Extract the (X, Y) coordinate from the center of the cell holding the provided text.  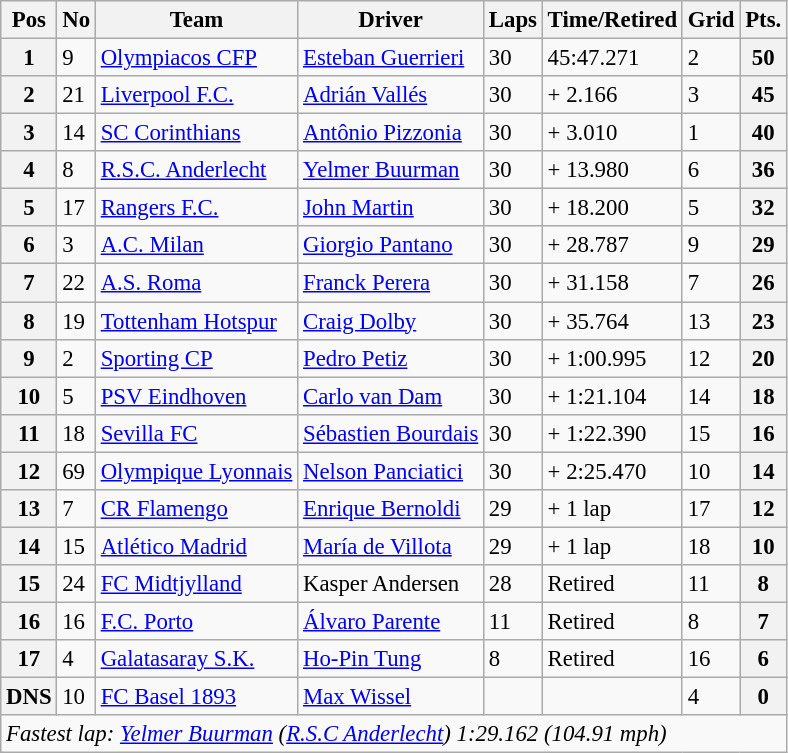
Driver (391, 20)
Yelmer Buurman (391, 170)
PSV Eindhoven (196, 396)
Álvaro Parente (391, 621)
19 (76, 321)
45 (764, 95)
Giorgio Pantano (391, 245)
Pedro Petiz (391, 358)
Tottenham Hotspur (196, 321)
0 (764, 697)
Nelson Panciatici (391, 471)
María de Villota (391, 546)
Time/Retired (612, 20)
Pts. (764, 20)
+ 2.166 (612, 95)
Max Wissel (391, 697)
CR Flamengo (196, 509)
22 (76, 283)
Olympiacos CFP (196, 58)
Atlético Madrid (196, 546)
26 (764, 283)
28 (514, 584)
Craig Dolby (391, 321)
Laps (514, 20)
45:47.271 (612, 58)
+ 18.200 (612, 208)
+ 3.010 (612, 133)
Ho-Pin Tung (391, 659)
50 (764, 58)
+ 35.764 (612, 321)
69 (76, 471)
Adrián Vallés (391, 95)
FC Midtjylland (196, 584)
+ 13.980 (612, 170)
F.C. Porto (196, 621)
Olympique Lyonnais (196, 471)
Esteban Guerrieri (391, 58)
Sébastien Bourdais (391, 433)
Sevilla FC (196, 433)
Sporting CP (196, 358)
+ 1:00.995 (612, 358)
Pos (29, 20)
SC Corinthians (196, 133)
No (76, 20)
40 (764, 133)
Liverpool F.C. (196, 95)
+ 1:21.104 (612, 396)
Galatasaray S.K. (196, 659)
Kasper Andersen (391, 584)
23 (764, 321)
36 (764, 170)
FC Basel 1893 (196, 697)
+ 28.787 (612, 245)
Antônio Pizzonia (391, 133)
Grid (710, 20)
Rangers F.C. (196, 208)
+ 1:22.390 (612, 433)
32 (764, 208)
Fastest lap: Yelmer Buurman (R.S.C Anderlecht) 1:29.162 (104.91 mph) (394, 734)
A.C. Milan (196, 245)
John Martin (391, 208)
+ 2:25.470 (612, 471)
A.S. Roma (196, 283)
Carlo van Dam (391, 396)
Team (196, 20)
Enrique Bernoldi (391, 509)
21 (76, 95)
24 (76, 584)
20 (764, 358)
DNS (29, 697)
R.S.C. Anderlecht (196, 170)
+ 31.158 (612, 283)
Franck Perera (391, 283)
